For the text-containing cell, return its midpoint in (X, Y) coordinate format. 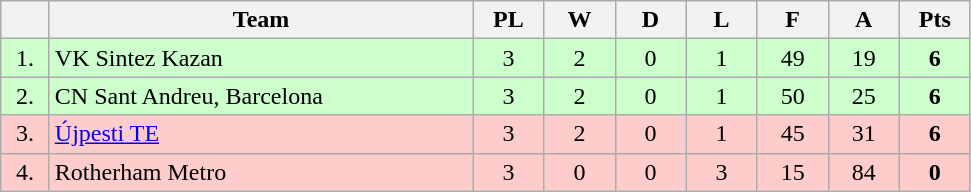
L (722, 20)
15 (792, 172)
84 (864, 172)
Pts (934, 20)
45 (792, 134)
F (792, 20)
CN Sant Andreu, Barcelona (261, 96)
D (650, 20)
Rotherham Metro (261, 172)
31 (864, 134)
Team (261, 20)
2. (26, 96)
Újpesti TE (261, 134)
50 (792, 96)
VK Sintez Kazan (261, 58)
25 (864, 96)
1. (26, 58)
A (864, 20)
PL (508, 20)
19 (864, 58)
4. (26, 172)
W (580, 20)
3. (26, 134)
49 (792, 58)
